Identify which cell holds the provided text, then report its [X, Y] central coordinate. 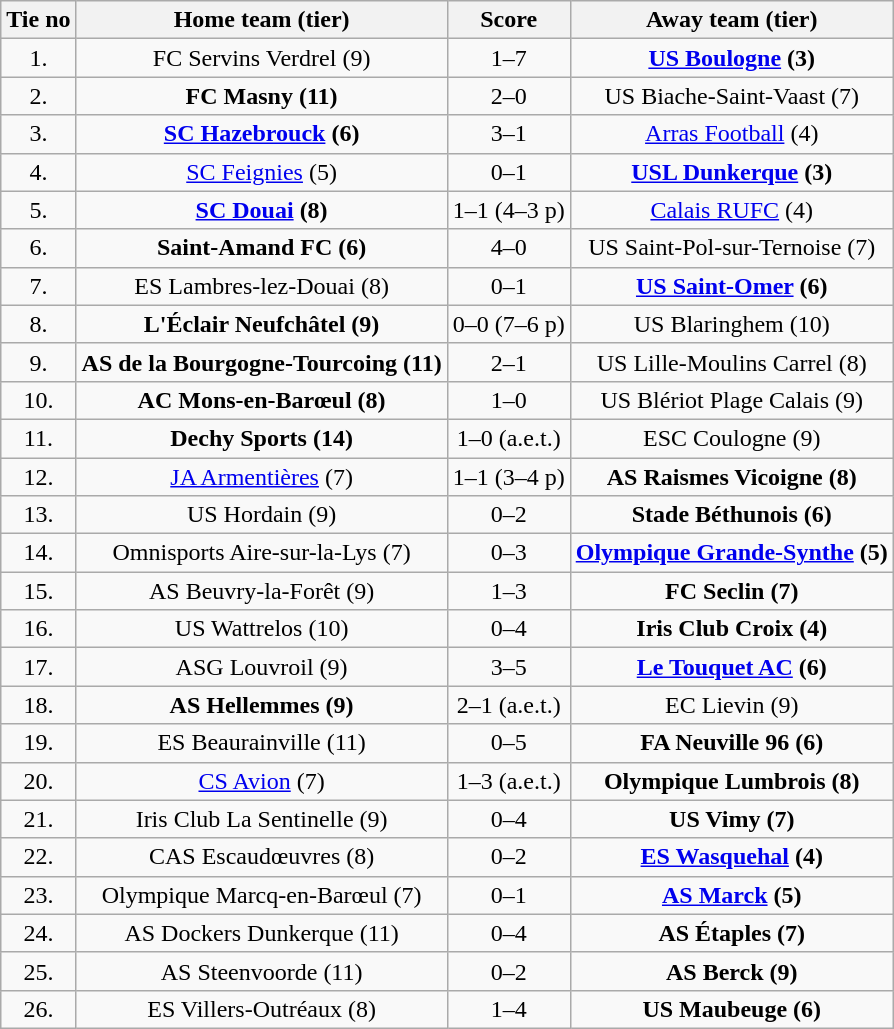
FC Servins Verdrel (9) [262, 58]
18. [38, 705]
USL Dunkerque (3) [732, 172]
ESC Coulogne (9) [732, 438]
3. [38, 134]
2–1 [508, 362]
16. [38, 629]
1–3 (a.e.t.) [508, 781]
Iris Club La Sentinelle (9) [262, 819]
3–5 [508, 667]
Home team (tier) [262, 20]
25. [38, 971]
1–0 [508, 400]
20. [38, 781]
Iris Club Croix (4) [732, 629]
Dechy Sports (14) [262, 438]
US Saint-Pol-sur-Ternoise (7) [732, 248]
19. [38, 743]
22. [38, 857]
7. [38, 286]
ASG Louvroil (9) [262, 667]
US Saint-Omer (6) [732, 286]
EC Lievin (9) [732, 705]
Score [508, 20]
FC Masny (11) [262, 96]
AS Beuvry-la-Forêt (9) [262, 591]
0–5 [508, 743]
8. [38, 324]
14. [38, 553]
12. [38, 477]
1–7 [508, 58]
SC Douai (8) [262, 210]
CAS Escaudœuvres (8) [262, 857]
2–0 [508, 96]
26. [38, 1009]
10. [38, 400]
US Wattrelos (10) [262, 629]
ES Beaurainville (11) [262, 743]
AS Raismes Vicoigne (8) [732, 477]
4–0 [508, 248]
21. [38, 819]
AS Berck (9) [732, 971]
AS de la Bourgogne-Tourcoing (11) [262, 362]
US Blériot Plage Calais (9) [732, 400]
24. [38, 933]
US Hordain (9) [262, 515]
AS Étaples (7) [732, 933]
US Maubeuge (6) [732, 1009]
US Boulogne (3) [732, 58]
0–3 [508, 553]
Tie no [38, 20]
AS Dockers Dunkerque (11) [262, 933]
1–3 [508, 591]
2. [38, 96]
Arras Football (4) [732, 134]
3–1 [508, 134]
Le Touquet AC (6) [732, 667]
SC Hazebrouck (6) [262, 134]
FC Seclin (7) [732, 591]
4. [38, 172]
Away team (tier) [732, 20]
23. [38, 895]
ES Wasquehal (4) [732, 857]
CS Avion (7) [262, 781]
Olympique Lumbrois (8) [732, 781]
L'Éclair Neufchâtel (9) [262, 324]
Omnisports Aire-sur-la-Lys (7) [262, 553]
9. [38, 362]
AS Steenvoorde (11) [262, 971]
Olympique Grande-Synthe (5) [732, 553]
Stade Béthunois (6) [732, 515]
1–4 [508, 1009]
17. [38, 667]
JA Armentières (7) [262, 477]
US Blaringhem (10) [732, 324]
11. [38, 438]
SC Feignies (5) [262, 172]
5. [38, 210]
AS Hellemmes (9) [262, 705]
FA Neuville 96 (6) [732, 743]
15. [38, 591]
US Biache-Saint-Vaast (7) [732, 96]
1–1 (3–4 p) [508, 477]
13. [38, 515]
0–0 (7–6 p) [508, 324]
Saint-Amand FC (6) [262, 248]
1–1 (4–3 p) [508, 210]
1. [38, 58]
AC Mons-en-Barœul (8) [262, 400]
Calais RUFC (4) [732, 210]
ES Villers-Outréaux (8) [262, 1009]
Olympique Marcq-en-Barœul (7) [262, 895]
2–1 (a.e.t.) [508, 705]
US Vimy (7) [732, 819]
AS Marck (5) [732, 895]
US Lille-Moulins Carrel (8) [732, 362]
6. [38, 248]
ES Lambres-lez-Douai (8) [262, 286]
1–0 (a.e.t.) [508, 438]
